Return the [x, y] coordinate for the center point of the cell that contains the specified text.  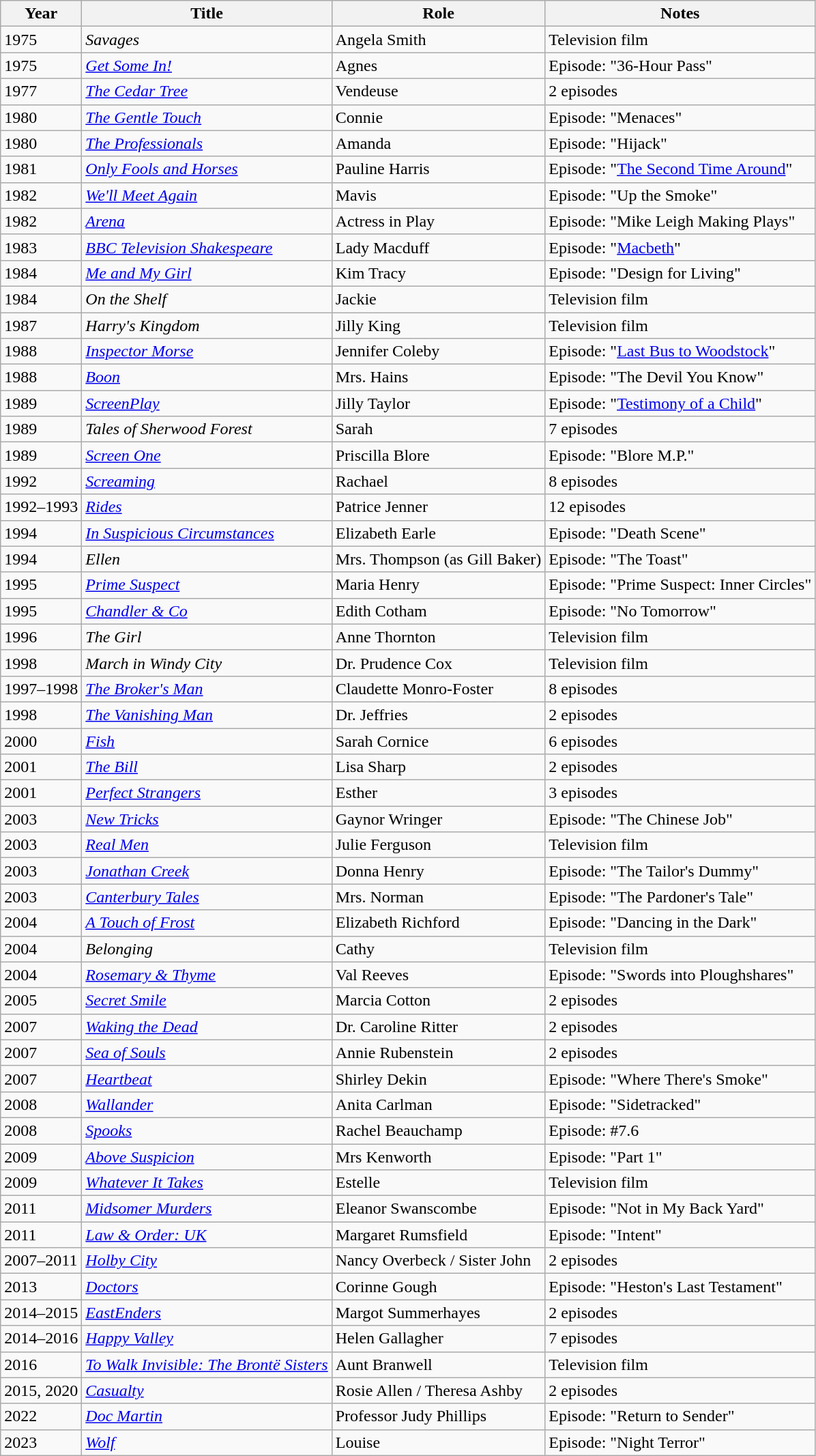
Esther [438, 793]
Mrs. Hains [438, 377]
Title [207, 14]
1987 [41, 326]
Dr. Jeffries [438, 715]
Louise [438, 1442]
Episode: "Return to Sender" [680, 1416]
Gaynor Wringer [438, 819]
Episode: "The Pardoner's Tale" [680, 897]
Episode: "Dancing in the Dark" [680, 923]
BBC Television Shakespeare [207, 247]
Connie [438, 117]
Patrice Jenner [438, 507]
Episode: "Heston's Last Testament" [680, 1287]
Boon [207, 377]
Lisa Sharp [438, 767]
Episode: "Mike Leigh Making Plays" [680, 221]
Sarah Cornice [438, 741]
Margaret Rumsfield [438, 1235]
Angela Smith [438, 40]
Vendeuse [438, 91]
Belonging [207, 949]
Professor Judy Phillips [438, 1416]
Role [438, 14]
Whatever It Takes [207, 1183]
Edith Cotham [438, 611]
The Professionals [207, 143]
1992 [41, 481]
Margot Summerhayes [438, 1313]
Year [41, 14]
6 episodes [680, 741]
We'll Meet Again [207, 195]
Law & Order: UK [207, 1235]
The Cedar Tree [207, 91]
Rosemary & Thyme [207, 975]
Episode: "Up the Smoke" [680, 195]
Episode: "Menaces" [680, 117]
Episode: "Design for Living" [680, 273]
Screen One [207, 455]
Episode: "Not in My Back Yard" [680, 1209]
Holby City [207, 1261]
1981 [41, 169]
Episode: "Last Bus to Woodstock" [680, 352]
Donna Henry [438, 871]
Episode: "Part 1" [680, 1157]
Jilly Taylor [438, 403]
Elizabeth Richford [438, 923]
Maria Henry [438, 585]
Episode: "Where There's Smoke" [680, 1079]
Jackie [438, 299]
Screaming [207, 481]
Cathy [438, 949]
Mavis [438, 195]
EastEnders [207, 1313]
Waking the Dead [207, 1027]
Anne Thornton [438, 637]
Tales of Sherwood Forest [207, 429]
2022 [41, 1416]
Dr. Caroline Ritter [438, 1027]
Episode: #7.6 [680, 1130]
Episode: "Sidetracked" [680, 1104]
Me and My Girl [207, 273]
Canterbury Tales [207, 897]
Doctors [207, 1287]
1996 [41, 637]
Chandler & Co [207, 611]
Arena [207, 221]
Heartbeat [207, 1079]
Estelle [438, 1183]
Episode: "Macbeth" [680, 247]
Episode: "Testimony of a Child" [680, 403]
Anita Carlman [438, 1104]
Prime Suspect [207, 585]
Eleanor Swanscombe [438, 1209]
Ellen [207, 559]
Dr. Prudence Cox [438, 663]
New Tricks [207, 819]
Mrs. Norman [438, 897]
Sea of Souls [207, 1053]
Rosie Allen / Theresa Ashby [438, 1390]
3 episodes [680, 793]
Episode: "Hijack" [680, 143]
2013 [41, 1287]
Episode: "The Tailor's Dummy" [680, 871]
Above Suspicion [207, 1157]
Jilly King [438, 326]
2016 [41, 1365]
Secret Smile [207, 1001]
Midsomer Murders [207, 1209]
1983 [41, 247]
2015, 2020 [41, 1390]
Mrs. Thompson (as Gill Baker) [438, 559]
Harry's Kingdom [207, 326]
Only Fools and Horses [207, 169]
March in Windy City [207, 663]
Episode: "Swords into Ploughshares" [680, 975]
The Vanishing Man [207, 715]
Mrs Kenworth [438, 1157]
Get Some In! [207, 66]
Shirley Dekin [438, 1079]
Episode: "36-Hour Pass" [680, 66]
Episode: "The Toast" [680, 559]
1997–1998 [41, 689]
Episode: "The Chinese Job" [680, 819]
Episode: "Intent" [680, 1235]
Fish [207, 741]
Wolf [207, 1442]
ScreenPlay [207, 403]
Real Men [207, 845]
Inspector Morse [207, 352]
Val Reeves [438, 975]
Savages [207, 40]
Doc Martin [207, 1416]
Annie Rubenstein [438, 1053]
Rachel Beauchamp [438, 1130]
Lady Macduff [438, 247]
2014–2015 [41, 1313]
Amanda [438, 143]
1977 [41, 91]
Priscilla Blore [438, 455]
Actress in Play [438, 221]
Wallander [207, 1104]
Claudette Monro-Foster [438, 689]
Jonathan Creek [207, 871]
Jennifer Coleby [438, 352]
1992–1993 [41, 507]
A Touch of Frost [207, 923]
Episode: "No Tomorrow" [680, 611]
2014–2016 [41, 1339]
2000 [41, 741]
Marcia Cotton [438, 1001]
2005 [41, 1001]
Casualty [207, 1390]
The Broker's Man [207, 689]
Episode: "Death Scene" [680, 533]
The Gentle Touch [207, 117]
On the Shelf [207, 299]
Nancy Overbeck / Sister John [438, 1261]
Perfect Strangers [207, 793]
Kim Tracy [438, 273]
2007–2011 [41, 1261]
The Bill [207, 767]
Pauline Harris [438, 169]
12 episodes [680, 507]
Episode: "Prime Suspect: Inner Circles" [680, 585]
Aunt Branwell [438, 1365]
Elizabeth Earle [438, 533]
In Suspicious Circumstances [207, 533]
To Walk Invisible: The Brontë Sisters [207, 1365]
Corinne Gough [438, 1287]
Happy Valley [207, 1339]
Episode: "The Second Time Around" [680, 169]
Spooks [207, 1130]
Rachael [438, 481]
Episode: "Night Terror" [680, 1442]
Episode: "Blore M.P." [680, 455]
Rides [207, 507]
Agnes [438, 66]
2023 [41, 1442]
Julie Ferguson [438, 845]
Episode: "The Devil You Know" [680, 377]
Helen Gallagher [438, 1339]
The Girl [207, 637]
Notes [680, 14]
Sarah [438, 429]
